Extract the [X, Y] coordinate from the center of the cell holding the provided text.  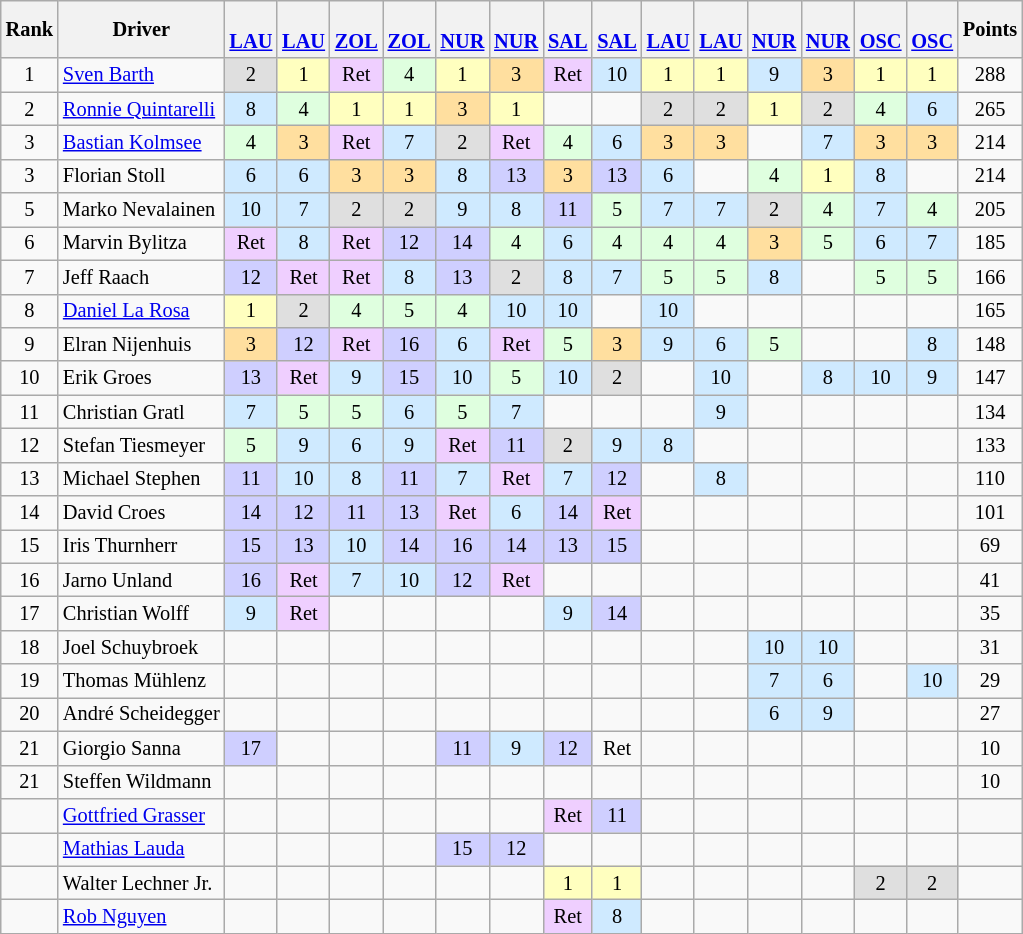
Florian Stoll [141, 176]
19 [30, 681]
Steffen Wildmann [141, 782]
31 [990, 647]
35 [990, 613]
Joel Schuybroek [141, 647]
Bastian Kolmsee [141, 142]
265 [990, 109]
Points [990, 29]
147 [990, 378]
Daniel La Rosa [141, 311]
Rank [30, 29]
Giorgio Sanna [141, 748]
165 [990, 311]
185 [990, 243]
41 [990, 580]
Elran Nijenhuis [141, 344]
101 [990, 513]
Marvin Bylitza [141, 243]
288 [990, 75]
Christian Wolff [141, 613]
Thomas Mühlenz [141, 681]
Driver [141, 29]
166 [990, 277]
134 [990, 412]
Michael Stephen [141, 479]
29 [990, 681]
David Croes [141, 513]
20 [30, 714]
Jarno Unland [141, 580]
27 [990, 714]
205 [990, 210]
Iris Thurnherr [141, 546]
Christian Gratl [141, 412]
Sven Barth [141, 75]
69 [990, 546]
148 [990, 344]
Marko Nevalainen [141, 210]
110 [990, 479]
Rob Nguyen [141, 916]
Jeff Raach [141, 277]
Ronnie Quintarelli [141, 109]
Erik Groes [141, 378]
Walter Lechner Jr. [141, 883]
Stefan Tiesmeyer [141, 445]
133 [990, 445]
18 [30, 647]
Gottfried Grasser [141, 815]
André Scheidegger [141, 714]
Mathias Lauda [141, 849]
